Detect which cell encompasses the target text, then output its [x, y] center coordinate. 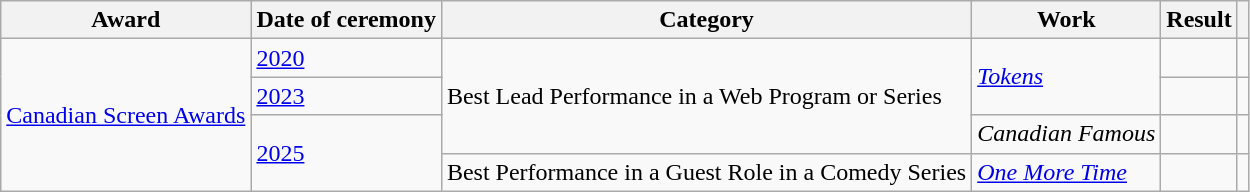
Canadian Famous [1066, 134]
Category [706, 20]
Canadian Screen Awards [126, 115]
Tokens [1066, 77]
2025 [346, 153]
One More Time [1066, 172]
2020 [346, 58]
Work [1066, 20]
2023 [346, 96]
Best Performance in a Guest Role in a Comedy Series [706, 172]
Best Lead Performance in a Web Program or Series [706, 96]
Date of ceremony [346, 20]
Result [1199, 20]
Award [126, 20]
